Locate the cell with the specified text and output its [x, y] center coordinate. 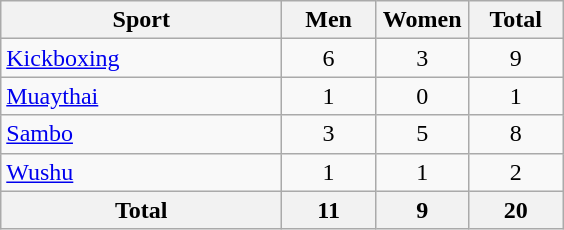
Wushu [142, 172]
20 [516, 210]
Men [329, 20]
Sambo [142, 134]
2 [516, 172]
Women [422, 20]
8 [516, 134]
Sport [142, 20]
11 [329, 210]
Kickboxing [142, 58]
6 [329, 58]
0 [422, 96]
Muaythai [142, 96]
5 [422, 134]
